Capture the cell that displays the provided text and extract its [X, Y] central coordinate. 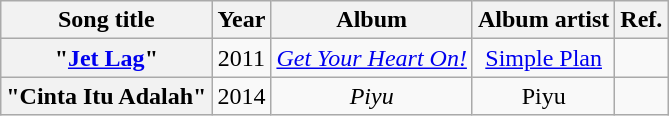
Album [372, 20]
Song title [106, 20]
"Cinta Itu Adalah" [106, 96]
Ref. [642, 20]
"Jet Lag" [106, 58]
Year [242, 20]
2014 [242, 96]
Simple Plan [543, 58]
Album artist [543, 20]
Get Your Heart On! [372, 58]
2011 [242, 58]
